For the text-containing cell, return its midpoint in [x, y] coordinate format. 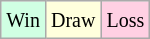
Loss [126, 20]
Draw [72, 20]
Win [24, 20]
